Detect which cell encompasses the target text, then output its [x, y] center coordinate. 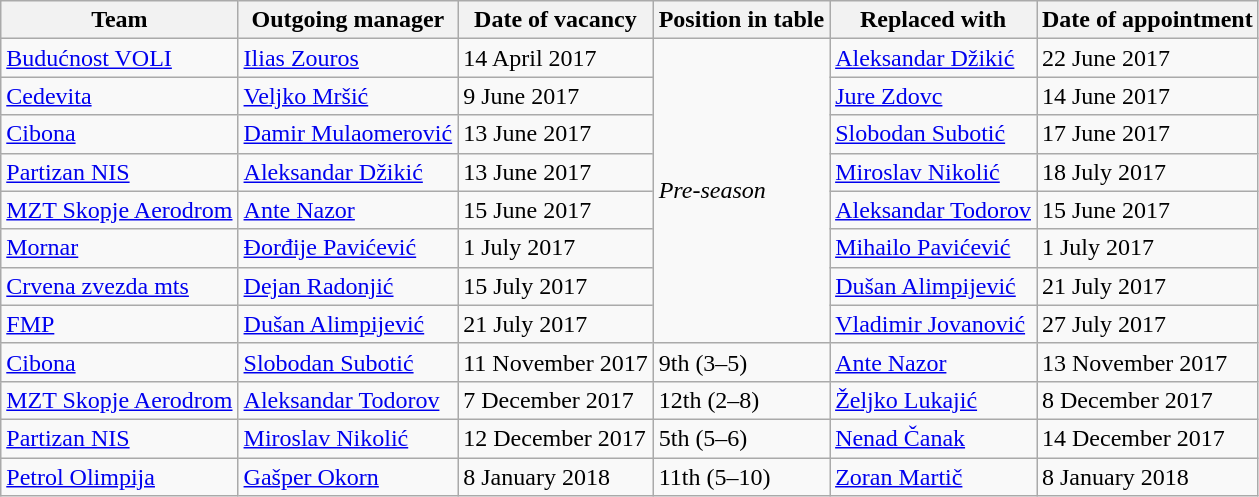
15 July 2017 [556, 286]
Date of vacancy [556, 20]
FMP [120, 324]
Team [120, 20]
Veljko Mršić [348, 96]
Date of appointment [1147, 20]
12th (2–8) [741, 400]
Replaced with [934, 20]
9th (3–5) [741, 362]
Damir Mulaomerović [348, 134]
Đorđije Pavićević [348, 248]
14 December 2017 [1147, 438]
Zoran Martič [934, 477]
Vladimir Jovanović [934, 324]
11 November 2017 [556, 362]
Ilias Zouros [348, 58]
Pre-season [741, 191]
Mihailo Pavićević [934, 248]
5th (5–6) [741, 438]
Željko Lukajić [934, 400]
7 December 2017 [556, 400]
13 November 2017 [1147, 362]
Petrol Olimpija [120, 477]
22 June 2017 [1147, 58]
27 July 2017 [1147, 324]
Mornar [120, 248]
Position in table [741, 20]
17 June 2017 [1147, 134]
Gašper Okorn [348, 477]
8 December 2017 [1147, 400]
Outgoing manager [348, 20]
18 July 2017 [1147, 172]
Nenad Čanak [934, 438]
11th (5–10) [741, 477]
Jure Zdovc [934, 96]
Dejan Radonjić [348, 286]
Budućnost VOLI [120, 58]
9 June 2017 [556, 96]
14 June 2017 [1147, 96]
12 December 2017 [556, 438]
Crvena zvezda mts [120, 286]
14 April 2017 [556, 58]
Cedevita [120, 96]
